Search for the cell housing the specified text and yield its (x, y) center coordinate. 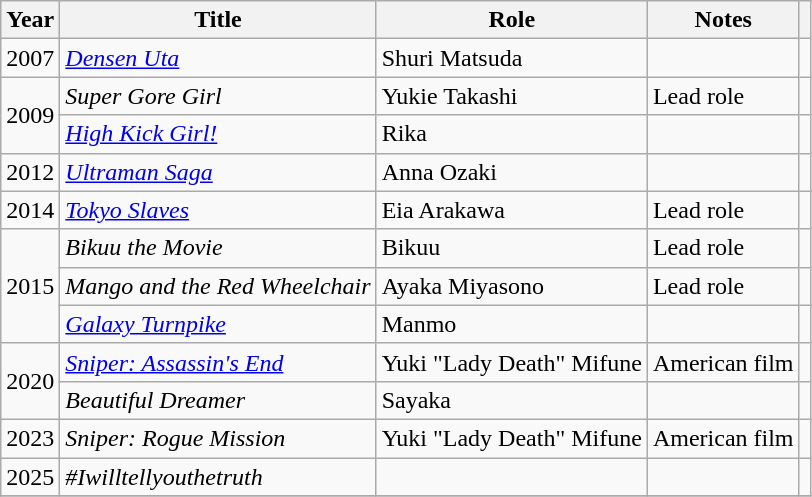
2023 (30, 438)
Super Gore Girl (218, 96)
2007 (30, 58)
2009 (30, 115)
Eia Arakawa (512, 210)
Anna Ozaki (512, 172)
2015 (30, 286)
High Kick Girl! (218, 134)
Galaxy Turnpike (218, 324)
Title (218, 20)
Notes (723, 20)
Beautiful Dreamer (218, 400)
#Iwilltellyouthetruth (218, 477)
Sniper: Assassin's End (218, 362)
Bikuu (512, 248)
2014 (30, 210)
2020 (30, 381)
Manmo (512, 324)
Mango and the Red Wheelchair (218, 286)
Rika (512, 134)
Year (30, 20)
Yukie Takashi (512, 96)
Tokyo Slaves (218, 210)
2025 (30, 477)
Ayaka Miyasono (512, 286)
Ultraman Saga (218, 172)
Bikuu the Movie (218, 248)
Role (512, 20)
Sayaka (512, 400)
Densen Uta (218, 58)
Sniper: Rogue Mission (218, 438)
2012 (30, 172)
Shuri Matsuda (512, 58)
